Provide the [x, y] coordinate of the cell's center where the given text is located.  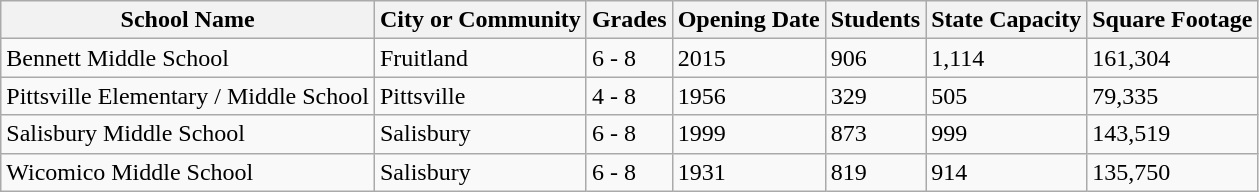
2015 [748, 58]
City or Community [480, 20]
School Name [188, 20]
Students [875, 20]
Salisbury Middle School [188, 134]
Wicomico Middle School [188, 172]
329 [875, 96]
906 [875, 58]
Opening Date [748, 20]
Pittsville [480, 96]
4 - 8 [629, 96]
819 [875, 172]
143,519 [1172, 134]
135,750 [1172, 172]
914 [1006, 172]
505 [1006, 96]
161,304 [1172, 58]
Square Footage [1172, 20]
Bennett Middle School [188, 58]
Fruitland [480, 58]
Grades [629, 20]
Pittsville Elementary / Middle School [188, 96]
79,335 [1172, 96]
999 [1006, 134]
1956 [748, 96]
State Capacity [1006, 20]
873 [875, 134]
1999 [748, 134]
1931 [748, 172]
1,114 [1006, 58]
